Determine the [x, y] coordinate at the center of the cell enclosing the given text.  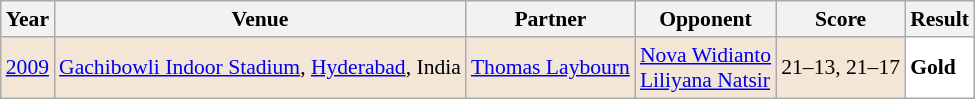
2009 [28, 68]
Opponent [706, 19]
Year [28, 19]
Partner [550, 19]
21–13, 21–17 [840, 68]
Gold [940, 68]
Thomas Laybourn [550, 68]
Result [940, 19]
Gachibowli Indoor Stadium, Hyderabad, India [260, 68]
Score [840, 19]
Nova Widianto Liliyana Natsir [706, 68]
Venue [260, 19]
